For the text-containing cell, return its midpoint in (x, y) coordinate format. 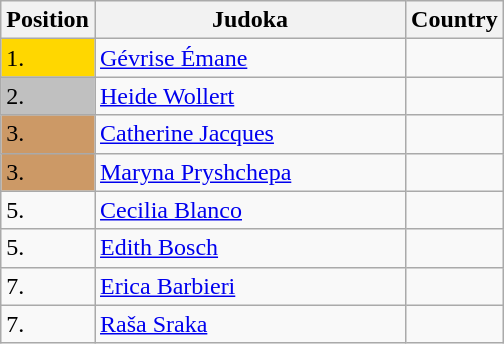
1. (48, 58)
Cecilia Blanco (250, 210)
Maryna Pryshchepa (250, 172)
Position (48, 20)
Catherine Jacques (250, 134)
2. (48, 96)
Judoka (250, 20)
Gévrise Émane (250, 58)
Edith Bosch (250, 248)
Erica Barbieri (250, 286)
Country (455, 20)
Heide Wollert (250, 96)
Raša Sraka (250, 324)
